From the cell containing the given text, extract its center point as (X, Y) coordinate. 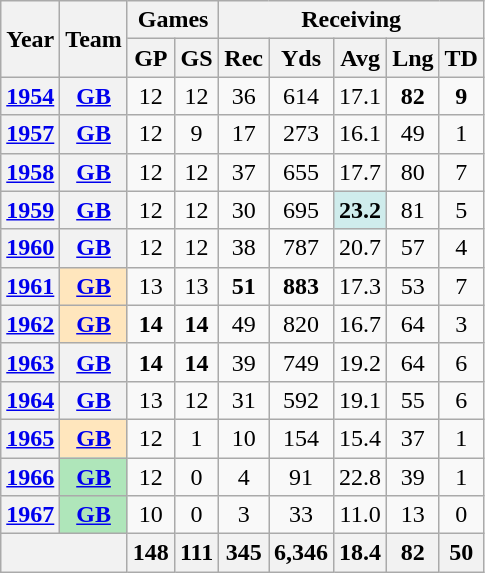
GP (150, 58)
18.4 (360, 553)
655 (302, 172)
55 (413, 400)
749 (302, 362)
695 (302, 210)
Yds (302, 58)
16.7 (360, 324)
Year (30, 39)
22.8 (360, 477)
592 (302, 400)
17 (244, 134)
53 (413, 286)
23.2 (360, 210)
614 (302, 96)
1967 (30, 515)
30 (244, 210)
36 (244, 96)
17.7 (360, 172)
15.4 (360, 438)
1959 (30, 210)
19.1 (360, 400)
GS (196, 58)
31 (244, 400)
5 (461, 210)
273 (302, 134)
11.0 (360, 515)
1962 (30, 324)
Games (172, 20)
1961 (30, 286)
1966 (30, 477)
1954 (30, 96)
57 (413, 248)
91 (302, 477)
883 (302, 286)
148 (150, 553)
50 (461, 553)
TD (461, 58)
820 (302, 324)
33 (302, 515)
1963 (30, 362)
Rec (244, 58)
1960 (30, 248)
19.2 (360, 362)
787 (302, 248)
17.3 (360, 286)
81 (413, 210)
17.1 (360, 96)
20.7 (360, 248)
345 (244, 553)
1958 (30, 172)
38 (244, 248)
Avg (360, 58)
1964 (30, 400)
16.1 (360, 134)
111 (196, 553)
1957 (30, 134)
80 (413, 172)
1965 (30, 438)
Lng (413, 58)
51 (244, 286)
Team (94, 39)
154 (302, 438)
Receiving (352, 20)
6,346 (302, 553)
